Return the (x, y) coordinate for the center point of the cell that contains the specified text.  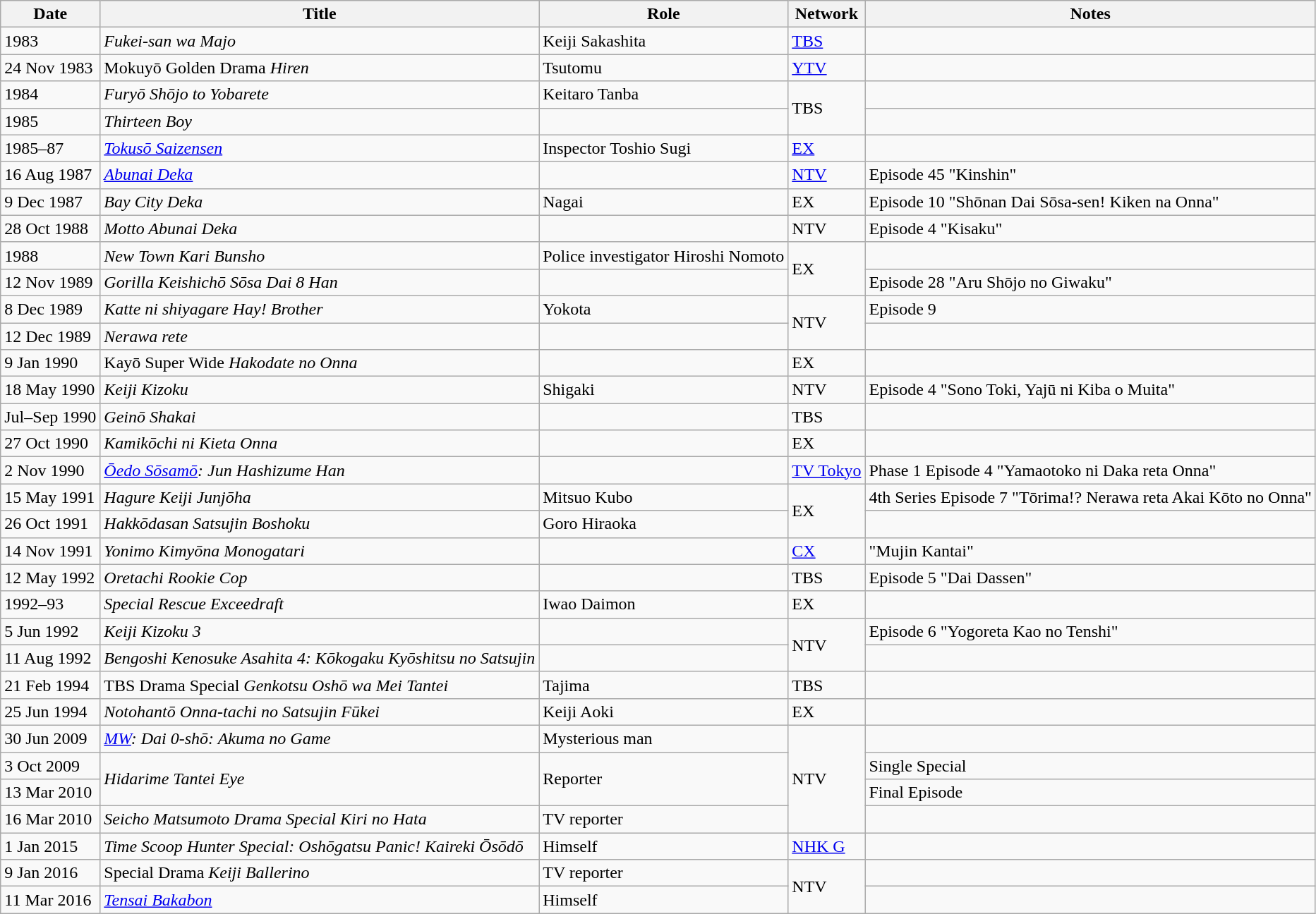
Episode 6 "Yogoreta Kao no Tenshi" (1090, 631)
Notohantō Onna-tachi no Satsujin Fūkei (320, 712)
Goro Hiraoka (663, 524)
TBS Drama Special Genkotsu Oshō wa Mei Tantei (320, 685)
Time Scoop Hunter Special: Oshōgatsu Panic! Kaireki Ōsōdō (320, 846)
28 Oct 1988 (51, 228)
Furyō Shōjo to Yobarete (320, 95)
Episode 4 "Sono Toki, Yajū ni Kiba o Muita" (1090, 390)
5 Jun 1992 (51, 631)
Date (51, 14)
1984 (51, 95)
1983 (51, 41)
Tensai Bakabon (320, 900)
Notes (1090, 14)
"Mujin Kantai" (1090, 551)
Role (663, 14)
12 May 1992 (51, 578)
Bengoshi Kenosuke Asahita 4: Kōkogaku Kyōshitsu no Satsujin (320, 658)
Episode 28 "Aru Shōjo no Giwaku" (1090, 282)
4th Series Episode 7 "Tōrima!? Nerawa reta Akai Kōto no Onna" (1090, 497)
Mokuyō Golden Drama Hiren (320, 68)
11 Mar 2016 (51, 900)
9 Jan 2016 (51, 873)
Tsutomu (663, 68)
Hakkōdasan Satsujin Boshoku (320, 524)
Jul–Sep 1990 (51, 417)
25 Jun 1994 (51, 712)
9 Jan 1990 (51, 363)
16 Mar 2010 (51, 819)
NHK G (827, 846)
Abunai Deka (320, 175)
13 Mar 2010 (51, 793)
Katte ni shiyagare Hay! Brother (320, 309)
11 Aug 1992 (51, 658)
9 Dec 1987 (51, 202)
14 Nov 1991 (51, 551)
12 Nov 1989 (51, 282)
Motto Abunai Deka (320, 228)
Kamikōchi ni Kieta Onna (320, 444)
21 Feb 1994 (51, 685)
Mitsuo Kubo (663, 497)
Phase 1 Episode 4 "Yamaotoko ni Daka reta Onna" (1090, 470)
Yonimo Kimyōna Monogatari (320, 551)
12 Dec 1989 (51, 336)
Tokusō Saizensen (320, 148)
26 Oct 1991 (51, 524)
Ōedo Sōsamō: Jun Hashizume Han (320, 470)
Thirteen Boy (320, 121)
Inspector Toshio Sugi (663, 148)
Episode 45 "Kinshin" (1090, 175)
30 Jun 2009 (51, 738)
Yokota (663, 309)
8 Dec 1989 (51, 309)
1988 (51, 255)
Oretachi Rookie Cop (320, 578)
Episode 5 "Dai Dassen" (1090, 578)
Single Special (1090, 765)
Final Episode (1090, 793)
15 May 1991 (51, 497)
Nagai (663, 202)
Tajima (663, 685)
2 Nov 1990 (51, 470)
Reporter (663, 779)
Episode 10 "Shōnan Dai Sōsa-sen! Kiken na Onna" (1090, 202)
TV Tokyo (827, 470)
CX (827, 551)
Nerawa rete (320, 336)
1992–93 (51, 604)
16 Aug 1987 (51, 175)
New Town Kari Bunsho (320, 255)
Keiji Kizoku (320, 390)
18 May 1990 (51, 390)
1 Jan 2015 (51, 846)
Title (320, 14)
MW: Dai 0-shō: Akuma no Game (320, 738)
Police investigator Hiroshi Nomoto (663, 255)
Keiji Kizoku 3 (320, 631)
Episode 4 "Kisaku" (1090, 228)
24 Nov 1983 (51, 68)
Network (827, 14)
Hagure Keiji Junjōha (320, 497)
Keiji Sakashita (663, 41)
3 Oct 2009 (51, 765)
Gorilla Keishichō Sōsa Dai 8 Han (320, 282)
Seicho Matsumoto Drama Special Kiri no Hata (320, 819)
Special Drama Keiji Ballerino (320, 873)
Keiji Aoki (663, 712)
Bay City Deka (320, 202)
1985 (51, 121)
27 Oct 1990 (51, 444)
Episode 9 (1090, 309)
Geinō Shakai (320, 417)
Kayō Super Wide Hakodate no Onna (320, 363)
Mysterious man (663, 738)
Iwao Daimon (663, 604)
Shigaki (663, 390)
YTV (827, 68)
Special Rescue Exceedraft (320, 604)
Hidarime Tantei Eye (320, 779)
Keitaro Tanba (663, 95)
1985–87 (51, 148)
Fukei-san wa Majo (320, 41)
